Locate the cell with the specified text and output its (x, y) center coordinate. 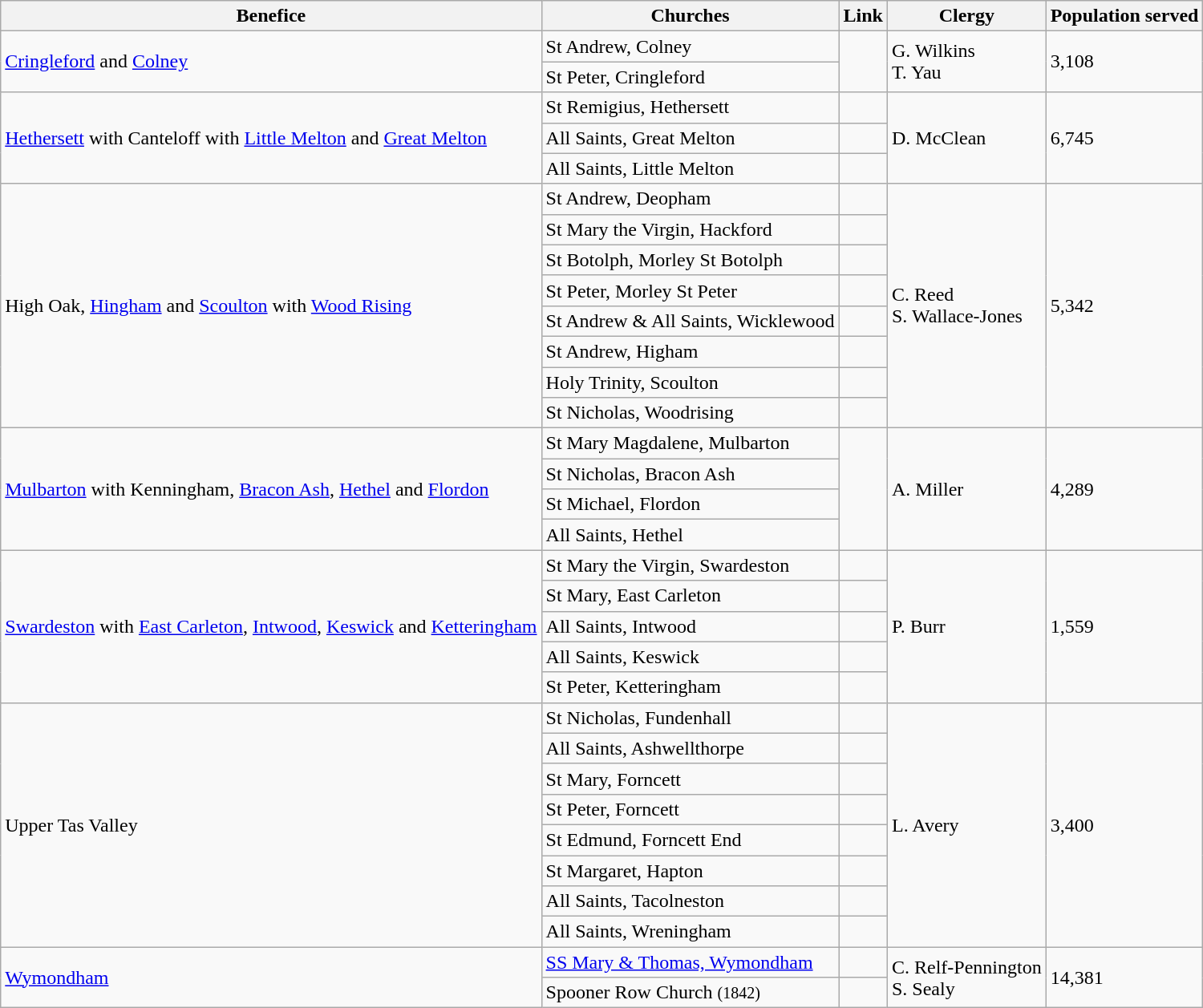
C. Relf-PenningtonS. Sealy (966, 978)
High Oak, Hingham and Scoulton with Wood Rising (271, 306)
St Nicholas, Woodrising (690, 413)
St Peter, Morley St Peter (690, 290)
All Saints, Intwood (690, 626)
1,559 (1124, 626)
St Mary, East Carleton (690, 596)
St Nicholas, Fundenhall (690, 718)
Spooner Row Church (1842) (690, 993)
St Botolph, Morley St Botolph (690, 260)
St Margaret, Hapton (690, 870)
Clergy (966, 16)
Mulbarton with Kenningham, Bracon Ash, Hethel and Flordon (271, 489)
Population served (1124, 16)
6,745 (1124, 138)
5,342 (1124, 306)
Wymondham (271, 978)
SS Mary & Thomas, Wymondham (690, 962)
Cringleford and Colney (271, 62)
St Mary, Forncett (690, 779)
St Michael, Flordon (690, 504)
D. McClean (966, 138)
Churches (690, 16)
Upper Tas Valley (271, 824)
St Mary the Virgin, Hackford (690, 229)
St Andrew, Higham (690, 351)
P. Burr (966, 626)
Hethersett with Canteloff with Little Melton and Great Melton (271, 138)
St Mary Magdalene, Mulbarton (690, 443)
G. WilkinsT. Yau (966, 62)
C. ReedS. Wallace-Jones (966, 306)
St Peter, Ketteringham (690, 687)
St Andrew, Colney (690, 47)
St Edmund, Forncett End (690, 840)
Swardeston with East Carleton, Intwood, Keswick and Ketteringham (271, 626)
St Peter, Forncett (690, 809)
A. Miller (966, 489)
3,400 (1124, 824)
All Saints, Little Melton (690, 168)
St Andrew, Deopham (690, 199)
All Saints, Wreningham (690, 932)
All Saints, Tacolneston (690, 901)
4,289 (1124, 489)
3,108 (1124, 62)
Holy Trinity, Scoulton (690, 383)
Benefice (271, 16)
St Andrew & All Saints, Wicklewood (690, 321)
St Peter, Cringleford (690, 77)
St Nicholas, Bracon Ash (690, 474)
St Remigius, Hethersett (690, 107)
All Saints, Ashwellthorpe (690, 748)
St Mary the Virgin, Swardeston (690, 565)
All Saints, Great Melton (690, 138)
14,381 (1124, 978)
All Saints, Hethel (690, 535)
Link (863, 16)
All Saints, Keswick (690, 657)
L. Avery (966, 824)
